Detect which cell encompasses the target text, then output its [X, Y] center coordinate. 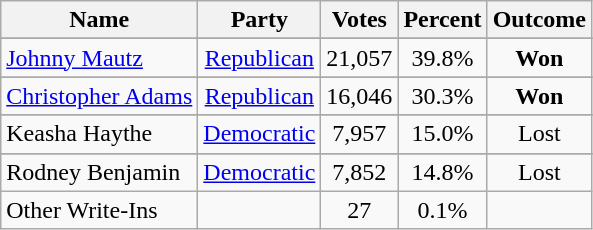
15.0% [442, 134]
16,046 [360, 96]
39.8% [442, 58]
Keasha Haythe [100, 134]
Percent [442, 20]
Johnny Mautz [100, 58]
Other Write-Ins [100, 210]
21,057 [360, 58]
30.3% [442, 96]
14.8% [442, 172]
Christopher Adams [100, 96]
7,852 [360, 172]
Outcome [539, 20]
Name [100, 20]
0.1% [442, 210]
Party [260, 20]
Rodney Benjamin [100, 172]
Votes [360, 20]
7,957 [360, 134]
27 [360, 210]
